Output the (X, Y) coordinate of the center of the cell containing the given text.  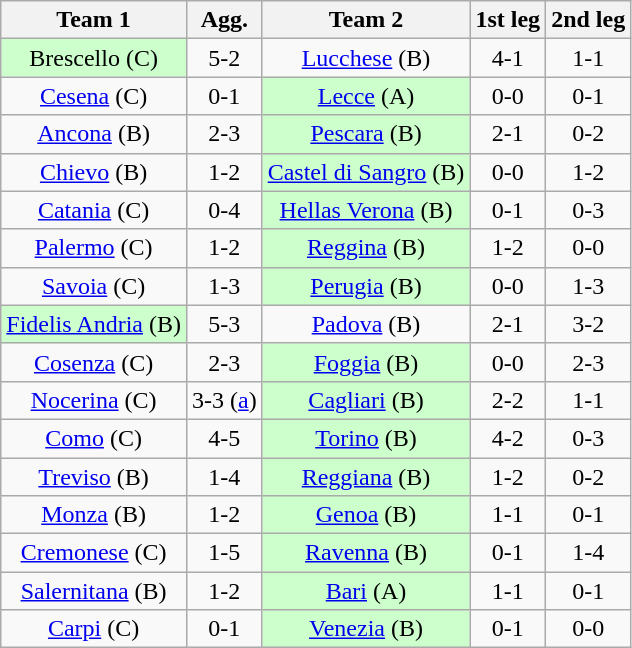
Cosenza (C) (94, 362)
Foggia (B) (366, 362)
Genoa (B) (366, 515)
Cesena (C) (94, 96)
4-2 (508, 438)
Bari (A) (366, 591)
Fidelis Andria (B) (94, 324)
Catania (C) (94, 210)
2-2 (508, 400)
1-5 (224, 553)
Padova (B) (366, 324)
3-3 (a) (224, 400)
Palermo (C) (94, 248)
Como (C) (94, 438)
Salernitana (B) (94, 591)
Hellas Verona (B) (366, 210)
Lucchese (B) (366, 58)
Reggiana (B) (366, 477)
Perugia (B) (366, 286)
Nocerina (C) (94, 400)
Reggina (B) (366, 248)
3-2 (588, 324)
Carpi (C) (94, 629)
Venezia (B) (366, 629)
Lecce (A) (366, 96)
Team 2 (366, 20)
Savoia (C) (94, 286)
Castel di Sangro (B) (366, 172)
Monza (B) (94, 515)
5-2 (224, 58)
Brescello (C) (94, 58)
4-5 (224, 438)
Ravenna (B) (366, 553)
0-4 (224, 210)
Ancona (B) (94, 134)
4-1 (508, 58)
Pescara (B) (366, 134)
Agg. (224, 20)
Torino (B) (366, 438)
1st leg (508, 20)
Cagliari (B) (366, 400)
2nd leg (588, 20)
Cremonese (C) (94, 553)
5-3 (224, 324)
Treviso (B) (94, 477)
Chievo (B) (94, 172)
Team 1 (94, 20)
